Scan for the cell matching the given text and deliver its (x, y) coordinate at center. 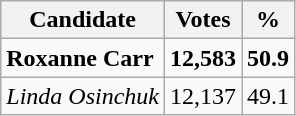
12,583 (202, 58)
Roxanne Carr (83, 58)
Linda Osinchuk (83, 96)
50.9 (268, 58)
49.1 (268, 96)
12,137 (202, 96)
Candidate (83, 20)
Votes (202, 20)
% (268, 20)
